Scan for the cell matching the given text and deliver its (x, y) coordinate at center. 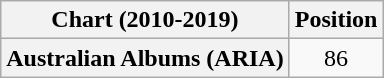
Australian Albums (ARIA) (145, 58)
86 (336, 58)
Position (336, 20)
Chart (2010-2019) (145, 20)
